For the text-containing cell, return its midpoint in (X, Y) coordinate format. 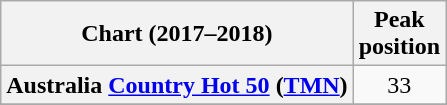
Australia Country Hot 50 (TMN) (177, 85)
Peak position (399, 34)
33 (399, 85)
Chart (2017–2018) (177, 34)
